Detect which cell encompasses the target text, then output its [x, y] center coordinate. 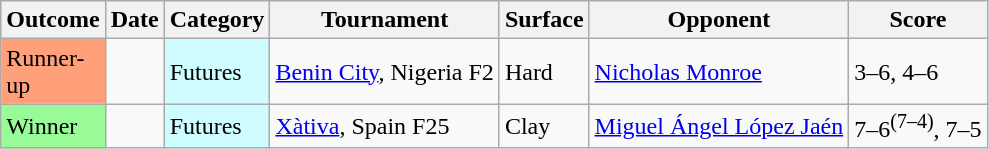
Clay [544, 126]
Tournament [385, 20]
Winner [53, 126]
Outcome [53, 20]
Category [217, 20]
Benin City, Nigeria F2 [385, 72]
Score [918, 20]
3–6, 4–6 [918, 72]
7–6(7–4), 7–5 [918, 126]
Runner-up [53, 72]
Surface [544, 20]
Date [134, 20]
Miguel Ángel López Jaén [719, 126]
Hard [544, 72]
Xàtiva, Spain F25 [385, 126]
Opponent [719, 20]
Nicholas Monroe [719, 72]
